Pinpoint the cell where the given text exists, returning its (X, Y) midpoint coordinate. 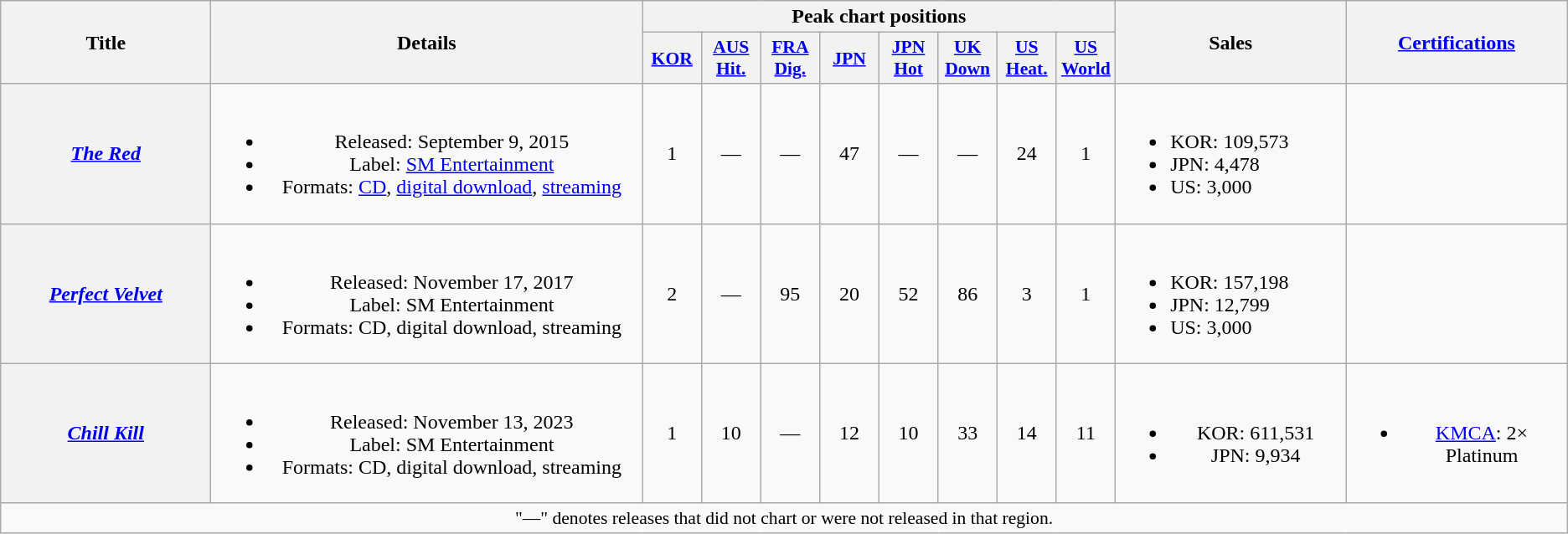
KOR: 611,531JPN: 9,934 (1231, 434)
Chill Kill (106, 434)
UKDown (968, 59)
11 (1086, 434)
52 (908, 293)
US World (1086, 59)
KOR: 109,573JPN: 4,478US: 3,000 (1231, 154)
Details (427, 42)
JPN Hot (908, 59)
The Red (106, 154)
Released: November 13, 2023Label: SM EntertainmentFormats: CD, digital download, streaming (427, 434)
24 (1027, 154)
Title (106, 42)
FRADig. (791, 59)
2 (672, 293)
33 (968, 434)
95 (791, 293)
12 (849, 434)
JPN (849, 59)
"—" denotes releases that did not chart or were not released in that region. (784, 518)
Released: November 17, 2017Label: SM EntertainmentFormats: CD, digital download, streaming (427, 293)
86 (968, 293)
3 (1027, 293)
Released: September 9, 2015Label: SM EntertainmentFormats: CD, digital download, streaming (427, 154)
AUS Hit. (730, 59)
Peak chart positions (879, 17)
Perfect Velvet (106, 293)
Certifications (1457, 42)
47 (849, 154)
KOR (672, 59)
20 (849, 293)
14 (1027, 434)
KMCA: 2× Platinum (1457, 434)
Sales (1231, 42)
KOR: 157,198JPN: 12,799US: 3,000 (1231, 293)
US Heat. (1027, 59)
